Scan for the cell matching the given text and deliver its (x, y) coordinate at center. 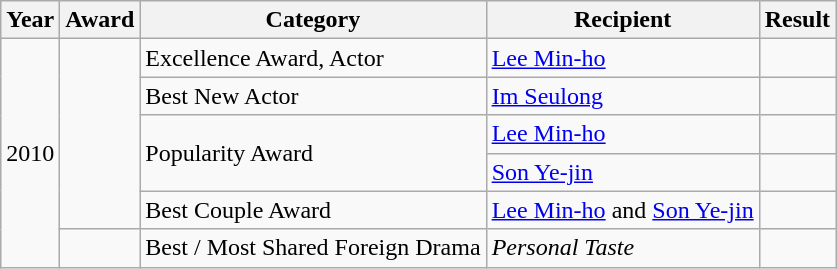
Best Couple Award (313, 210)
Excellence Award, Actor (313, 58)
Award (100, 20)
Son Ye-jin (622, 172)
Year (30, 20)
2010 (30, 153)
Best New Actor (313, 96)
Personal Taste (622, 248)
Best / Most Shared Foreign Drama (313, 248)
Im Seulong (622, 96)
Result (797, 20)
Recipient (622, 20)
Popularity Award (313, 153)
Lee Min-ho and Son Ye-jin (622, 210)
Category (313, 20)
